Detect which cell encompasses the target text, then output its [X, Y] center coordinate. 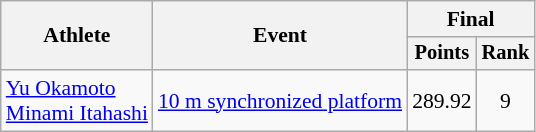
9 [506, 100]
Rank [506, 54]
Athlete [77, 36]
Event [280, 36]
10 m synchronized platform [280, 100]
Yu OkamotoMinami Itahashi [77, 100]
Points [442, 54]
Final [470, 19]
289.92 [442, 100]
